Return [x, y] of the center of cell containing provided text 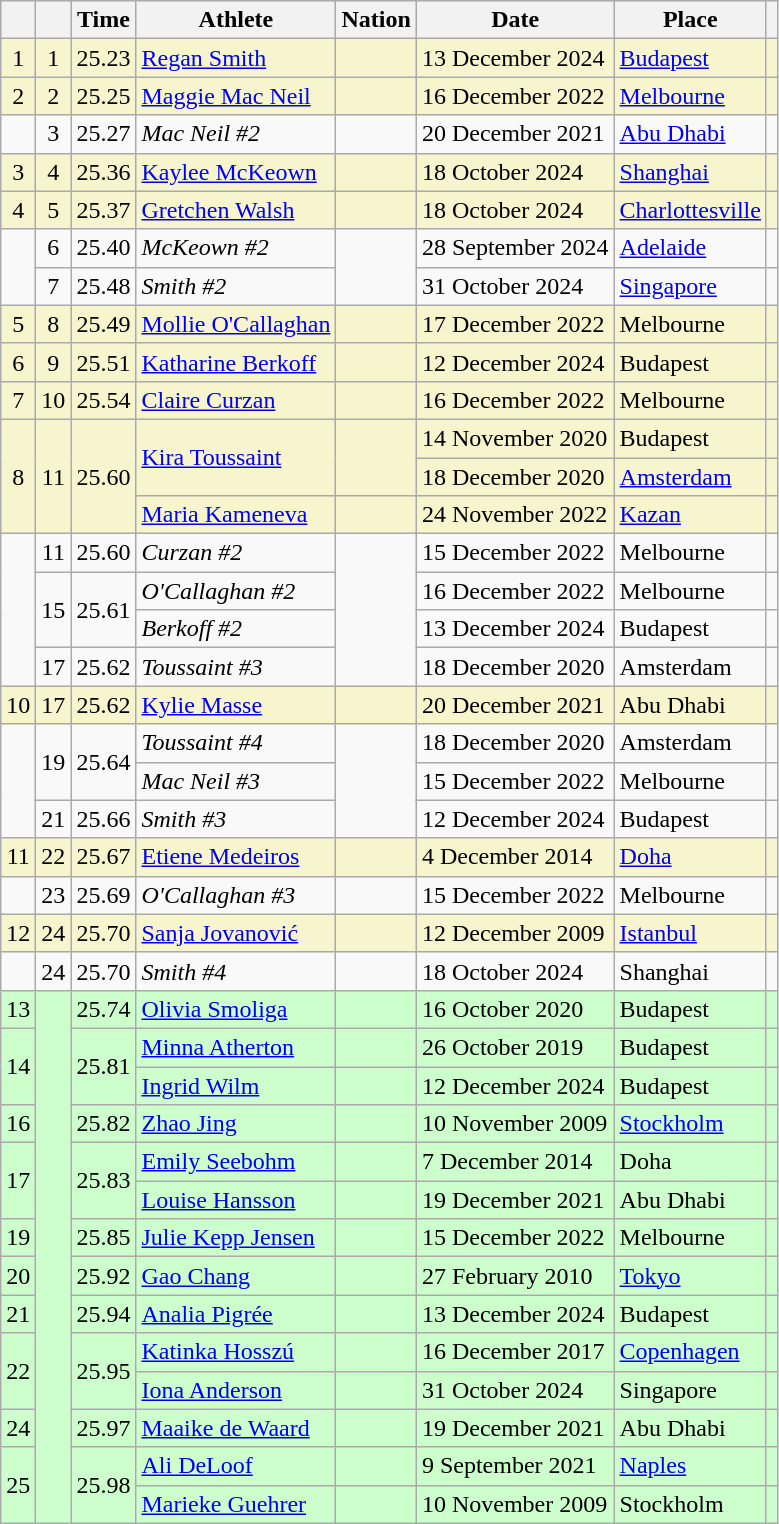
25.27 [104, 134]
Curzan #2 [236, 553]
Mac Neil #3 [236, 781]
24 November 2022 [515, 515]
12 December 2009 [515, 933]
25.97 [104, 1428]
Mollie O'Callaghan [236, 324]
9 [54, 362]
O'Callaghan #2 [236, 591]
25.92 [104, 1276]
14 [18, 1066]
Athlete [236, 20]
17 December 2022 [515, 324]
Ingrid Wilm [236, 1085]
Etiene Medeiros [236, 857]
25.82 [104, 1124]
Maggie Mac Neil [236, 96]
Marieke Guehrer [236, 1504]
25.54 [104, 400]
25.94 [104, 1314]
Naples [690, 1466]
Claire Curzan [236, 400]
Adelaide [690, 248]
25.74 [104, 1009]
16 December 2017 [515, 1352]
12 [18, 933]
25.83 [104, 1181]
25.23 [104, 58]
25.40 [104, 248]
Smith #2 [236, 286]
Date [515, 20]
25.61 [104, 610]
Toussaint #4 [236, 743]
16 [18, 1124]
Maria Kameneva [236, 515]
Minna Atherton [236, 1047]
Smith #3 [236, 819]
26 October 2019 [515, 1047]
27 February 2010 [515, 1276]
25.64 [104, 762]
25.98 [104, 1485]
Toussaint #3 [236, 667]
Kazan [690, 515]
14 November 2020 [515, 438]
25.37 [104, 210]
Louise Hansson [236, 1200]
Copenhagen [690, 1352]
25.81 [104, 1066]
Smith #4 [236, 971]
13 [18, 1009]
McKeown #2 [236, 248]
Kira Toussaint [236, 457]
Analia Pigrée [236, 1314]
25.85 [104, 1238]
28 September 2024 [515, 248]
Ali DeLoof [236, 1466]
23 [54, 895]
25.67 [104, 857]
Berkoff #2 [236, 629]
25.49 [104, 324]
Tokyo [690, 1276]
25.69 [104, 895]
Istanbul [690, 933]
Iona Anderson [236, 1390]
Nation [376, 20]
7 December 2014 [515, 1162]
Sanja Jovanović [236, 933]
Emily Seebohm [236, 1162]
25.51 [104, 362]
4 December 2014 [515, 857]
25.95 [104, 1371]
25.48 [104, 286]
Olivia Smoliga [236, 1009]
Mac Neil #2 [236, 134]
9 September 2021 [515, 1466]
Charlottesville [690, 210]
15 [54, 610]
Katinka Hosszú [236, 1352]
25.36 [104, 172]
25.66 [104, 819]
16 October 2020 [515, 1009]
Time [104, 20]
Zhao Jing [236, 1124]
Gao Chang [236, 1276]
Place [690, 20]
Kaylee McKeown [236, 172]
25.25 [104, 96]
Katharine Berkoff [236, 362]
25 [18, 1485]
20 [18, 1276]
O'Callaghan #3 [236, 895]
Kylie Masse [236, 705]
Julie Kepp Jensen [236, 1238]
Maaike de Waard [236, 1428]
Gretchen Walsh [236, 210]
Regan Smith [236, 58]
